Return the [x, y] coordinate for the center point of the cell that contains the specified text.  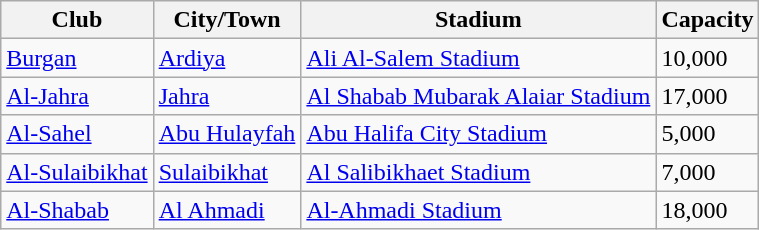
Al-Jahra [77, 96]
Al Shabab Mubarak Alaiar Stadium [478, 96]
Sulaibikhat [227, 172]
18,000 [708, 210]
Al-Shabab [77, 210]
Al Salibikhaet Stadium [478, 172]
Burgan [77, 58]
Abu Halifa City Stadium [478, 134]
Al Ahmadi [227, 210]
Ardiya [227, 58]
Capacity [708, 20]
Jahra [227, 96]
Al-Sahel [77, 134]
Al-Ahmadi Stadium [478, 210]
Club [77, 20]
City/Town [227, 20]
7,000 [708, 172]
Al-Sulaibikhat [77, 172]
17,000 [708, 96]
10,000 [708, 58]
Abu Hulayfah [227, 134]
Stadium [478, 20]
Ali Al-Salem Stadium [478, 58]
5,000 [708, 134]
